Scan for the cell matching the given text and deliver its (X, Y) coordinate at center. 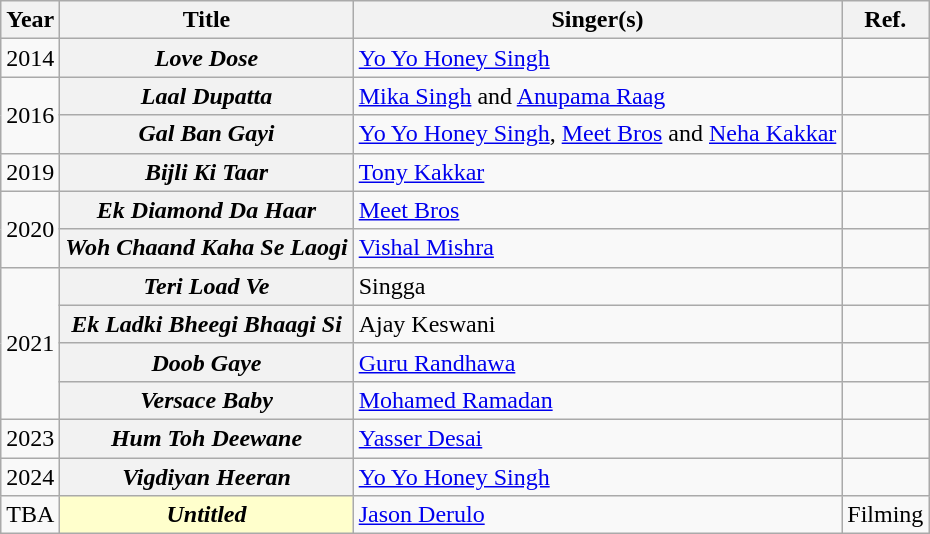
Mika Singh and Anupama Raag (598, 96)
Doob Gaye (206, 362)
Ref. (886, 20)
Tony Kakkar (598, 172)
Vishal Mishra (598, 248)
Hum Toh Deewane (206, 438)
2019 (30, 172)
Singer(s) (598, 20)
2023 (30, 438)
2021 (30, 343)
Versace Baby (206, 400)
Gal Ban Gayi (206, 134)
Filming (886, 515)
Love Dose (206, 58)
Untitled (206, 515)
Vigdiyan Heeran (206, 477)
Jason Derulo (598, 515)
Singga (598, 286)
TBA (30, 515)
Laal Dupatta (206, 96)
Guru Randhawa (598, 362)
Yo Yo Honey Singh, Meet Bros and Neha Kakkar (598, 134)
Teri Load Ve (206, 286)
Meet Bros (598, 210)
2020 (30, 229)
2014 (30, 58)
Woh Chaand Kaha Se Laogi (206, 248)
Bijli Ki Taar (206, 172)
Mohamed Ramadan (598, 400)
Ek Ladki Bheegi Bhaagi Si (206, 324)
Yasser Desai (598, 438)
Title (206, 20)
2024 (30, 477)
Ajay Keswani (598, 324)
Year (30, 20)
Ek Diamond Da Haar (206, 210)
2016 (30, 115)
